Find where the given text appears and provide that cell's center as [x, y] coordinate. 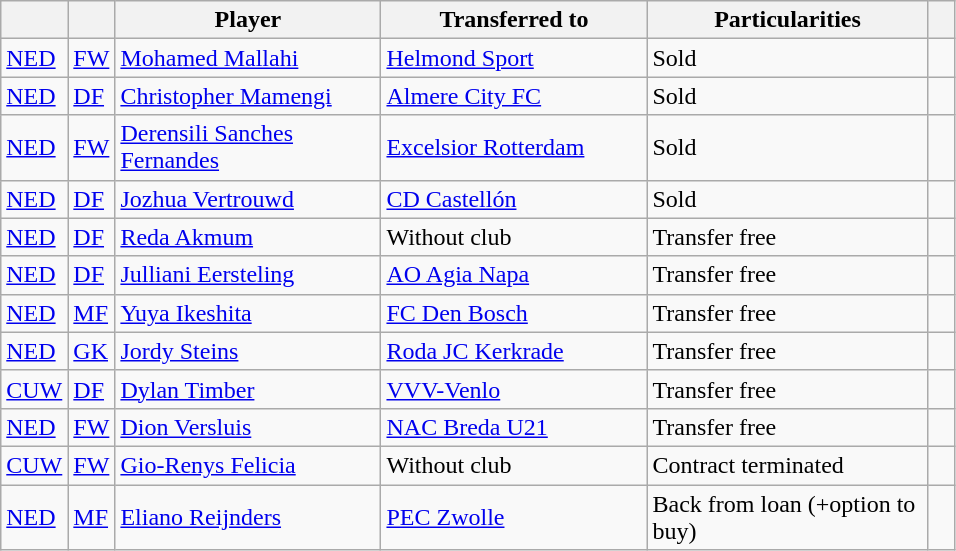
Dion Versluis [248, 427]
Julliani Eersteling [248, 275]
Yuya Ikeshita [248, 313]
Particularities [788, 20]
Player [248, 20]
AO Agia Napa [514, 275]
Transferred to [514, 20]
VVV-Venlo [514, 389]
Excelsior Rotterdam [514, 148]
Derensili Sanches Fernandes [248, 148]
FC Den Bosch [514, 313]
Back from loan (+option to buy) [788, 516]
PEC Zwolle [514, 516]
Eliano Reijnders [248, 516]
NAC Breda U21 [514, 427]
Christopher Mamengi [248, 96]
Dylan Timber [248, 389]
Roda JC Kerkrade [514, 351]
Almere City FC [514, 96]
Mohamed Mallahi [248, 58]
CD Castellón [514, 199]
Gio-Renys Felicia [248, 465]
Reda Akmum [248, 237]
Helmond Sport [514, 58]
Jordy Steins [248, 351]
Contract terminated [788, 465]
Jozhua Vertrouwd [248, 199]
GK [92, 351]
